For the text-containing cell, return its midpoint in [x, y] coordinate format. 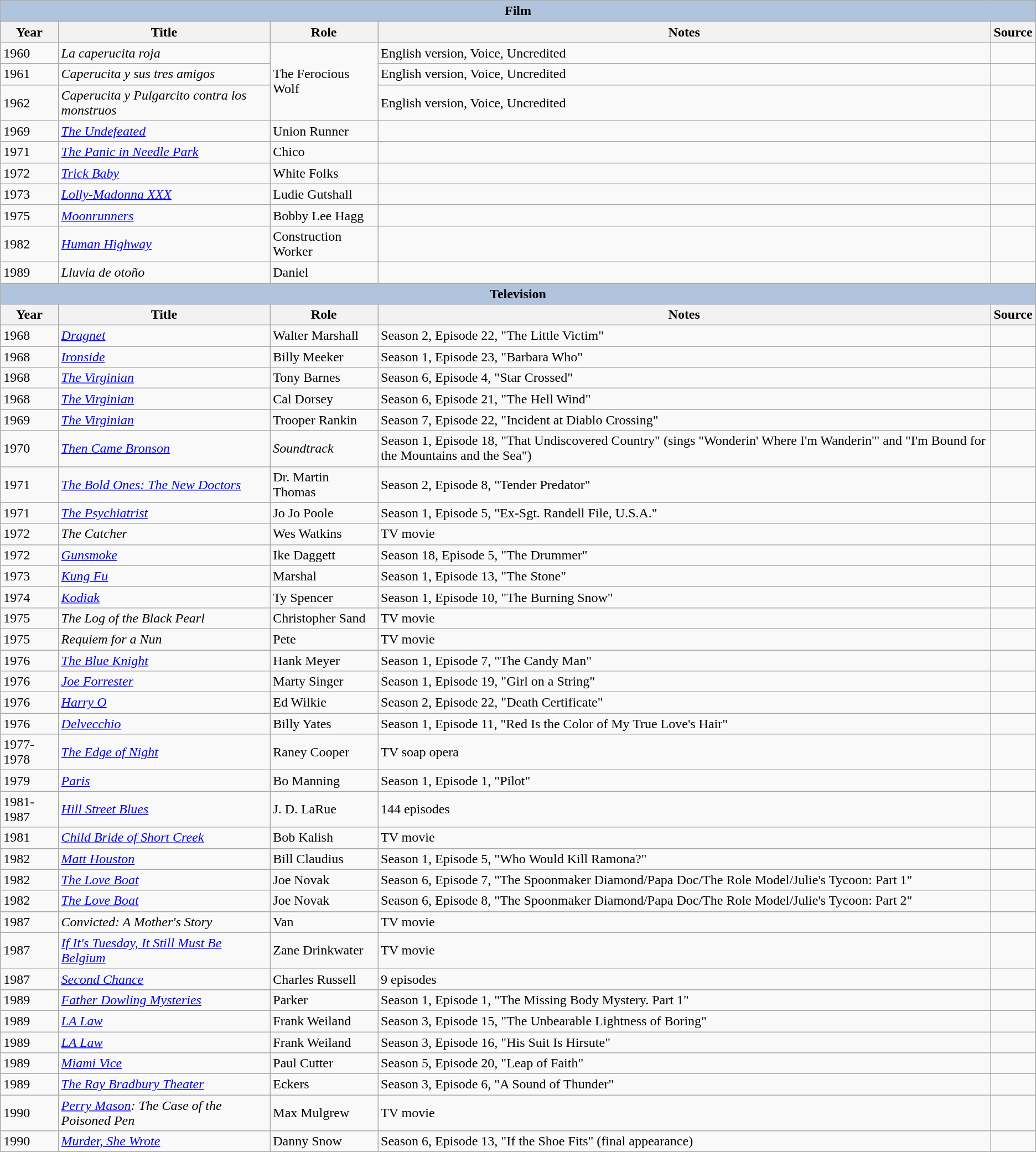
Marty Singer [324, 682]
Hank Meyer [324, 660]
1970 [29, 448]
Dr. Martin Thomas [324, 485]
Miami Vice [164, 1063]
J. D. LaRue [324, 809]
Paris [164, 781]
Ty Spencer [324, 597]
The Ferocious Wolf [324, 82]
144 episodes [684, 809]
1962 [29, 103]
Season 1, Episode 1, "Pilot" [684, 781]
Season 3, Episode 16, "His Suit Is Hirsute" [684, 1042]
The Catcher [164, 534]
Second Chance [164, 979]
1979 [29, 781]
Construction Worker [324, 243]
Season 2, Episode 8, "Tender Predator" [684, 485]
Season 1, Episode 7, "The Candy Man" [684, 660]
Father Dowling Mysteries [164, 1000]
The Edge of Night [164, 753]
Ike Daggett [324, 555]
Jo Jo Poole [324, 513]
Joe Forrester [164, 682]
Harry O [164, 703]
Billy Yates [324, 724]
Season 1, Episode 13, "The Stone" [684, 576]
1981 [29, 838]
Season 2, Episode 22, "The Little Victim" [684, 336]
The Panic in Needle Park [164, 152]
Cal Dorsey [324, 399]
Christopher Sand [324, 618]
Kung Fu [164, 576]
Season 6, Episode 4, "Star Crossed" [684, 378]
Bobby Lee Hagg [324, 215]
Season 1, Episode 18, "That Undiscovered Country" (sings "Wonderin' Where I'm Wanderin'" and "I'm Bound for the Mountains and the Sea") [684, 448]
Season 1, Episode 23, "Barbara Who" [684, 357]
Eckers [324, 1084]
Hill Street Blues [164, 809]
La caperucita roja [164, 53]
1974 [29, 597]
Pete [324, 639]
Max Mulgrew [324, 1113]
Season 1, Episode 10, "The Burning Snow" [684, 597]
9 episodes [684, 979]
Wes Watkins [324, 534]
The Log of the Black Pearl [164, 618]
Ludie Gutshall [324, 194]
Soundtrack [324, 448]
Season 3, Episode 6, "A Sound of Thunder" [684, 1084]
Chico [324, 152]
Bill Claudius [324, 859]
Danny Snow [324, 1141]
Television [518, 294]
Season 3, Episode 15, "The Unbearable Lightness of Boring" [684, 1021]
Trick Baby [164, 173]
Season 2, Episode 22, "Death Certificate" [684, 703]
Season 1, Episode 19, "Girl on a String" [684, 682]
Raney Cooper [324, 753]
Convicted: A Mother's Story [164, 922]
Season 1, Episode 5, "Who Would Kill Ramona?" [684, 859]
1960 [29, 53]
Film [518, 11]
Season 1, Episode 11, "Red Is the Color of My True Love's Hair" [684, 724]
Billy Meeker [324, 357]
Requiem for a Nun [164, 639]
Kodiak [164, 597]
Union Runner [324, 131]
The Blue Knight [164, 660]
Bob Kalish [324, 838]
Trooper Rankin [324, 420]
The Psychiatrist [164, 513]
Season 18, Episode 5, "The Drummer" [684, 555]
Ed Wilkie [324, 703]
1977-1978 [29, 753]
The Ray Bradbury Theater [164, 1084]
Moonrunners [164, 215]
1961 [29, 74]
Zane Drinkwater [324, 951]
Caperucita y sus tres amigos [164, 74]
Lolly-Madonna XXX [164, 194]
Season 1, Episode 1, "The Missing Body Mystery. Part 1" [684, 1000]
If It's Tuesday, It Still Must Be Belgium [164, 951]
The Bold Ones: The New Doctors [164, 485]
Then Came Bronson [164, 448]
Human Highway [164, 243]
Tony Barnes [324, 378]
Walter Marshall [324, 336]
White Folks [324, 173]
Season 1, Episode 5, "Ex-Sgt. Randell File, U.S.A." [684, 513]
Season 5, Episode 20, "Leap of Faith" [684, 1063]
Parker [324, 1000]
Bo Manning [324, 781]
Season 6, Episode 13, "If the Shoe Fits" (final appearance) [684, 1141]
TV soap opera [684, 753]
Daniel [324, 272]
Ironside [164, 357]
Season 6, Episode 8, "The Spoonmaker Diamond/Papa Doc/The Role Model/Julie's Tycoon: Part 2" [684, 901]
Perry Mason: The Case of the Poisoned Pen [164, 1113]
Charles Russell [324, 979]
Marshal [324, 576]
Gunsmoke [164, 555]
Season 6, Episode 21, "The Hell Wind" [684, 399]
Season 6, Episode 7, "The Spoonmaker Diamond/Papa Doc/The Role Model/Julie's Tycoon: Part 1" [684, 880]
Van [324, 922]
The Undefeated [164, 131]
Caperucita y Pulgarcito contra los monstruos [164, 103]
Dragnet [164, 336]
1981-1987 [29, 809]
Delvecchio [164, 724]
Lluvia de otoño [164, 272]
Murder, She Wrote [164, 1141]
Child Bride of Short Creek [164, 838]
Paul Cutter [324, 1063]
Season 7, Episode 22, "Incident at Diablo Crossing" [684, 420]
Matt Houston [164, 859]
